Identify which cell holds the provided text, then report its [X, Y] central coordinate. 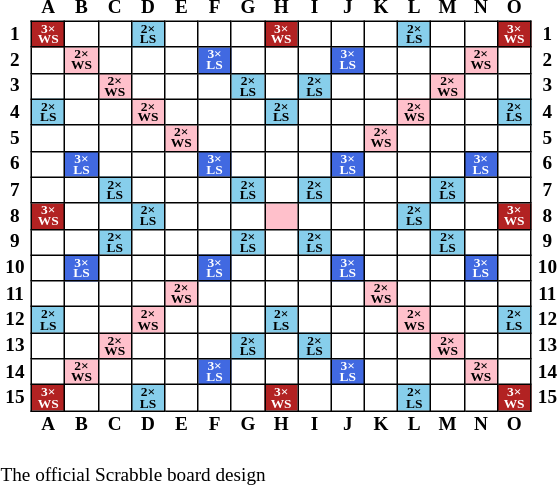
J [348, 424]
L [414, 424]
M [448, 424]
G [248, 424]
E [182, 424]
H [280, 424]
A [48, 424]
O [514, 424]
I [314, 424]
N [480, 424]
D [148, 424]
F [214, 424]
B [82, 424]
C [114, 424]
K [380, 424]
